Find where the given text appears and provide that cell's center as [x, y] coordinate. 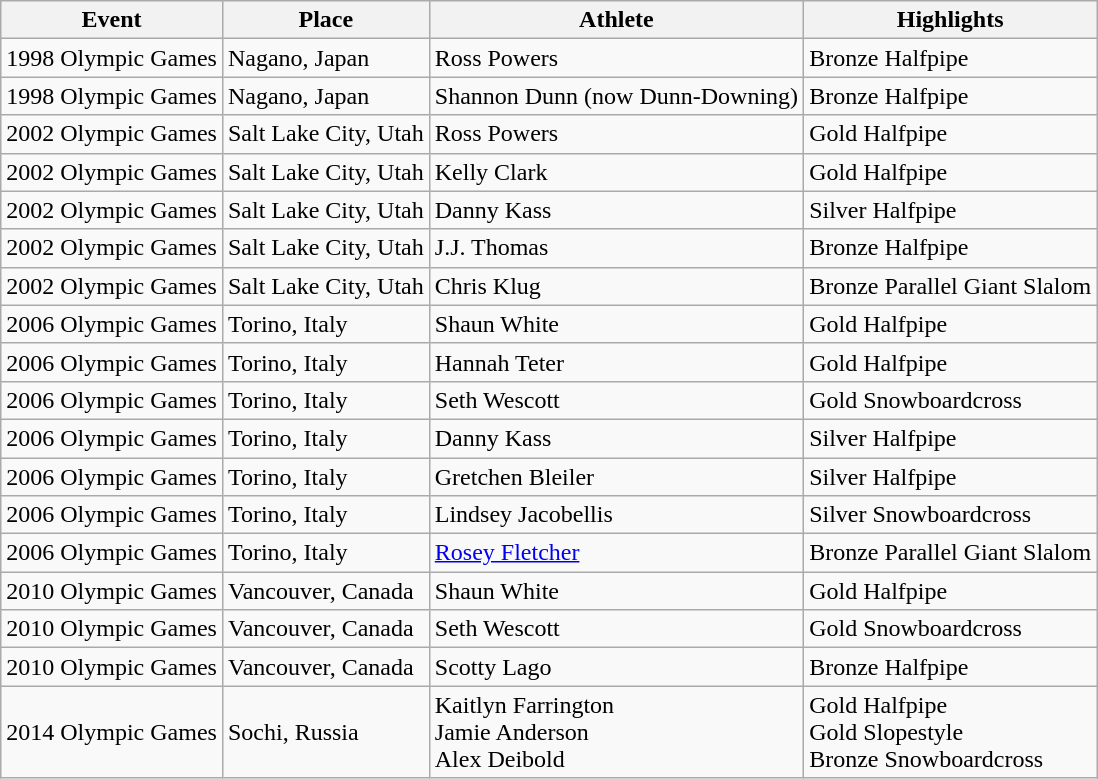
2014 Olympic Games [112, 732]
Kaitlyn FarringtonJamie AndersonAlex Deibold [616, 732]
Kelly Clark [616, 172]
Silver Snowboardcross [950, 515]
Sochi, Russia [326, 732]
Scotty Lago [616, 667]
Gold HalfpipeGold SlopestyleBronze Snowboardcross [950, 732]
Chris Klug [616, 286]
Highlights [950, 20]
Athlete [616, 20]
Event [112, 20]
Hannah Teter [616, 362]
Gretchen Bleiler [616, 477]
Rosey Fletcher [616, 553]
Place [326, 20]
Shannon Dunn (now Dunn-Downing) [616, 96]
J.J. Thomas [616, 248]
Lindsey Jacobellis [616, 515]
